Locate the cell with the specified text and output its [X, Y] center coordinate. 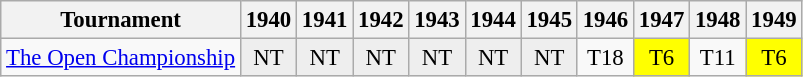
1941 [325, 20]
1944 [493, 20]
1942 [381, 20]
1946 [605, 20]
1947 [661, 20]
1945 [549, 20]
1940 [268, 20]
T18 [605, 58]
T11 [718, 58]
1943 [437, 20]
Tournament [121, 20]
1948 [718, 20]
The Open Championship [121, 58]
1949 [774, 20]
